Extract the [x, y] coordinate from the center of the cell holding the provided text.  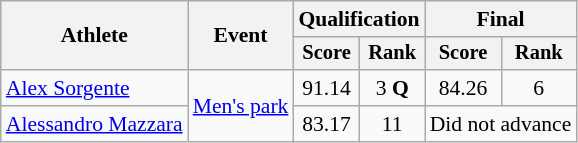
Athlete [94, 36]
Men's park [241, 106]
Did not advance [501, 124]
Event [241, 36]
Qualification [358, 19]
6 [538, 88]
11 [392, 124]
Alex Sorgente [94, 88]
83.17 [326, 124]
Final [501, 19]
84.26 [464, 88]
Alessandro Mazzara [94, 124]
3 Q [392, 88]
91.14 [326, 88]
